Pinpoint the cell where the given text exists, returning its [X, Y] midpoint coordinate. 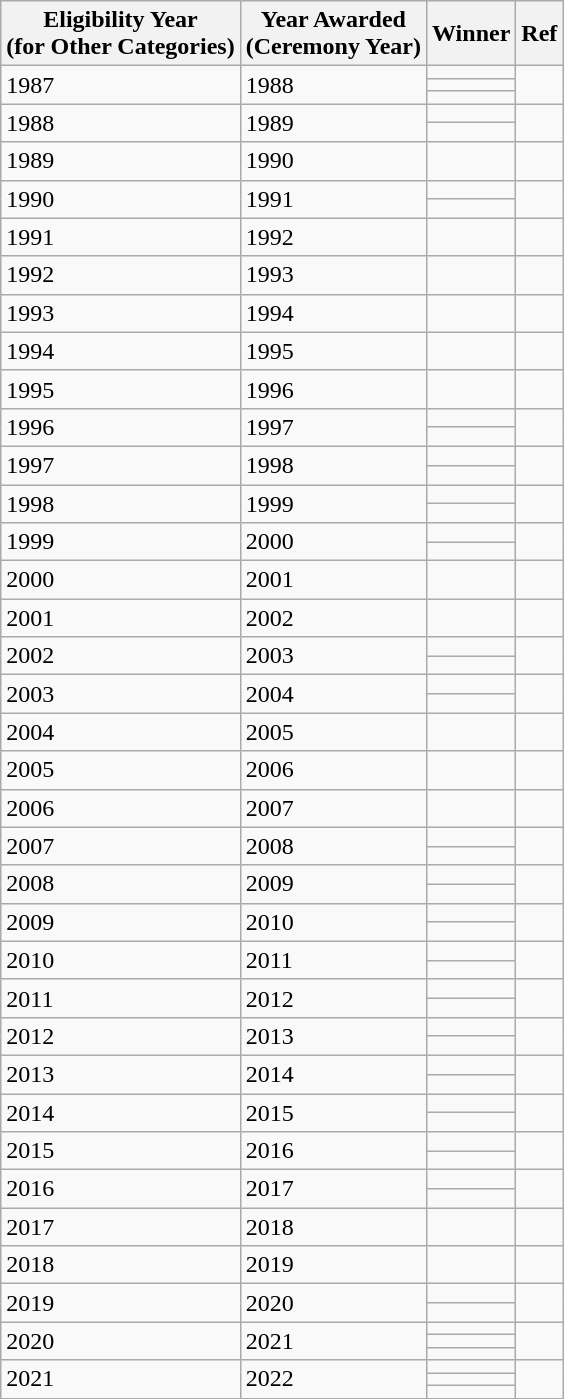
Ref [540, 34]
Year Awarded(Ceremony Year) [333, 34]
Eligibility Year(for Other Categories) [120, 34]
Winner [472, 34]
1987 [120, 85]
2022 [333, 1379]
